Identify which cell holds the provided text, then report its [x, y] central coordinate. 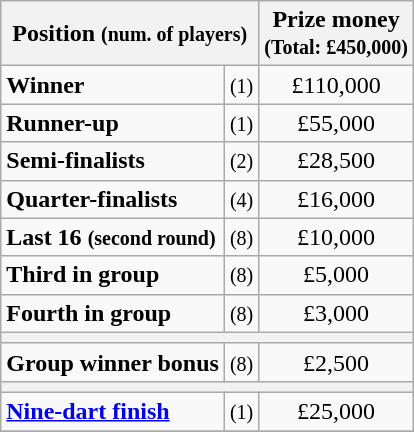
Quarter-finalists [113, 199]
£3,000 [336, 313]
Nine-dart finish [113, 411]
Position (num. of players) [130, 34]
Last 16 (second round) [113, 237]
Prize money(Total: £450,000) [336, 34]
£2,500 [336, 362]
Semi-finalists [113, 161]
Winner [113, 85]
£25,000 [336, 411]
£16,000 [336, 199]
£10,000 [336, 237]
£55,000 [336, 123]
£110,000 [336, 85]
Third in group [113, 275]
(4) [241, 199]
Group winner bonus [113, 362]
£28,500 [336, 161]
Runner-up [113, 123]
Fourth in group [113, 313]
(2) [241, 161]
£5,000 [336, 275]
